Provide the [x, y] coordinate of the cell's center where the given text is located.  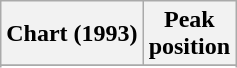
Chart (1993) [72, 34]
Peakposition [189, 34]
